Find where the given text appears and provide that cell's center as (x, y) coordinate. 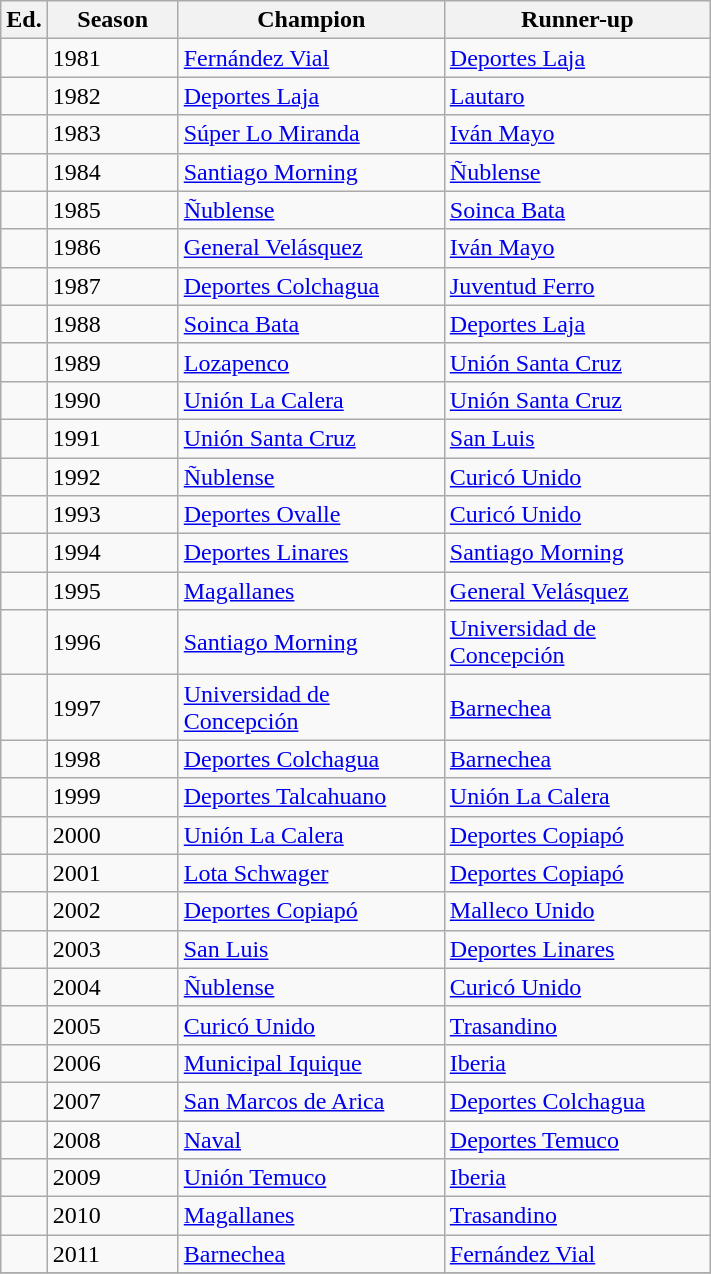
2010 (112, 1216)
San Marcos de Arica (311, 1101)
1981 (112, 58)
Lautaro (577, 96)
2006 (112, 1063)
Juventud Ferro (577, 286)
1995 (112, 591)
1990 (112, 400)
2011 (112, 1254)
1988 (112, 324)
1998 (112, 759)
2003 (112, 949)
2002 (112, 911)
Deportes Ovalle (311, 515)
Deportes Talcahuano (311, 797)
1987 (112, 286)
1989 (112, 362)
1997 (112, 708)
2007 (112, 1101)
Malleco Unido (577, 911)
1992 (112, 477)
2008 (112, 1139)
2004 (112, 987)
Deportes Temuco (577, 1139)
1993 (112, 515)
1982 (112, 96)
2000 (112, 835)
1986 (112, 248)
1984 (112, 172)
1994 (112, 553)
Súper Lo Miranda (311, 134)
1996 (112, 642)
2005 (112, 1025)
1991 (112, 438)
Naval (311, 1139)
Lota Schwager (311, 873)
Unión Temuco (311, 1178)
2001 (112, 873)
Champion (311, 20)
1985 (112, 210)
2009 (112, 1178)
Ed. (24, 20)
Lozapenco (311, 362)
1983 (112, 134)
Season (112, 20)
Runner-up (577, 20)
Municipal Iquique (311, 1063)
1999 (112, 797)
